For the text-containing cell, return its midpoint in [X, Y] coordinate format. 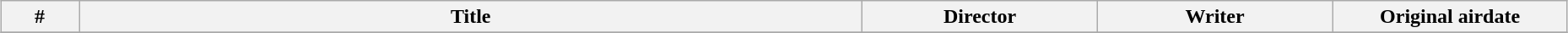
Director [980, 17]
Writer [1214, 17]
Original airdate [1450, 17]
Title [471, 17]
# [41, 17]
